For the text-containing cell, return its midpoint in [X, Y] coordinate format. 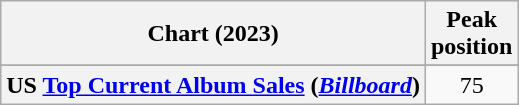
Peakposition [471, 34]
75 [471, 85]
Chart (2023) [214, 34]
US Top Current Album Sales (Billboard) [214, 85]
